Capture the cell that displays the provided text and extract its (X, Y) central coordinate. 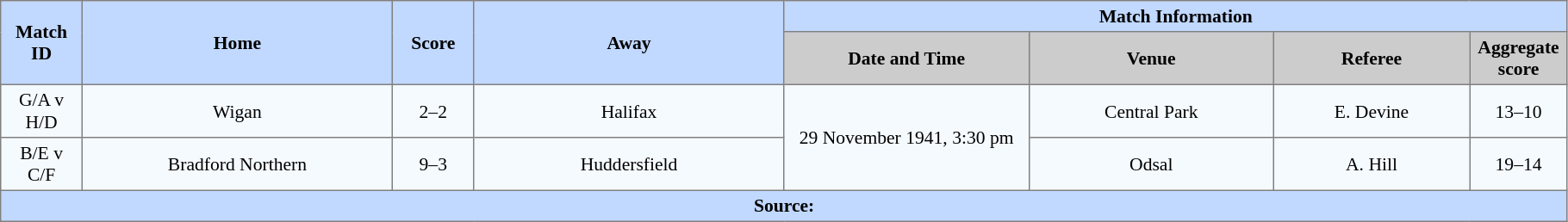
Wigan (237, 111)
B/E v C/F (41, 164)
Match Information (1175, 16)
Date and Time (906, 59)
Aggregate score (1519, 59)
Referee (1372, 59)
G/A v H/D (41, 111)
A. Hill (1372, 164)
2–2 (432, 111)
Huddersfield (629, 164)
Home (237, 43)
13–10 (1519, 111)
9–3 (432, 164)
Score (432, 43)
Away (629, 43)
Odsal (1151, 164)
Bradford Northern (237, 164)
29 November 1941, 3:30 pm (906, 138)
Halifax (629, 111)
Venue (1151, 59)
Source: (784, 206)
E. Devine (1372, 111)
Central Park (1151, 111)
19–14 (1519, 164)
Match ID (41, 43)
